Capture the cell that displays the provided text and extract its (x, y) central coordinate. 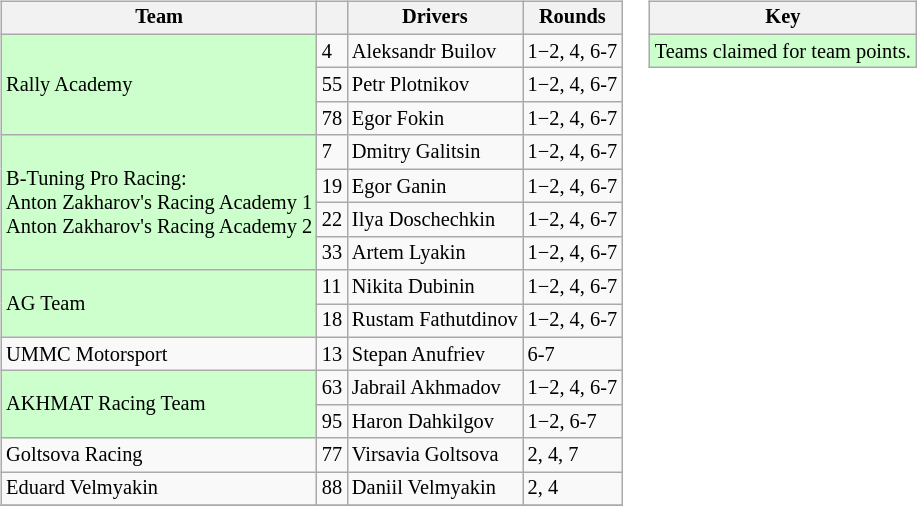
95 (332, 422)
63 (332, 388)
Egor Ganin (435, 186)
B-Tuning Pro Racing:Anton Zakharov's Racing Academy 1Anton Zakharov's Racing Academy 2 (159, 202)
55 (332, 85)
UMMC Motorsport (159, 354)
Nikita Dubinin (435, 287)
Dmitry Galitsin (435, 152)
18 (332, 321)
Petr Plotnikov (435, 85)
Eduard Velmyakin (159, 489)
78 (332, 119)
Rounds (572, 18)
Haron Dahkilgov (435, 422)
6-7 (572, 354)
33 (332, 253)
88 (332, 489)
Ilya Doschechkin (435, 220)
Team (159, 18)
AKHMAT Racing Team (159, 404)
Goltsova Racing (159, 455)
13 (332, 354)
22 (332, 220)
2, 4 (572, 489)
Virsavia Goltsova (435, 455)
7 (332, 152)
Artem Lyakin (435, 253)
4 (332, 51)
1−2, 6-7 (572, 422)
11 (332, 287)
Stepan Anufriev (435, 354)
Aleksandr Builov (435, 51)
Daniil Velmyakin (435, 489)
Rally Academy (159, 84)
Egor Fokin (435, 119)
19 (332, 186)
2, 4, 7 (572, 455)
Rustam Fathutdinov (435, 321)
AG Team (159, 304)
77 (332, 455)
Teams claimed for team points. (783, 51)
Drivers (435, 18)
Key (783, 18)
Jabrail Akhmadov (435, 388)
